For the text-containing cell, return its midpoint in [X, Y] coordinate format. 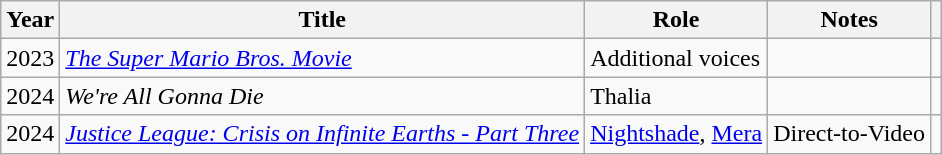
Notes [850, 20]
2023 [30, 58]
Thalia [676, 96]
Nightshade, Mera [676, 134]
Year [30, 20]
Additional voices [676, 58]
Direct-to-Video [850, 134]
Role [676, 20]
Title [322, 20]
We're All Gonna Die [322, 96]
Justice League: Crisis on Infinite Earths - Part Three [322, 134]
The Super Mario Bros. Movie [322, 58]
